Identify which cell holds the provided text, then report its (X, Y) central coordinate. 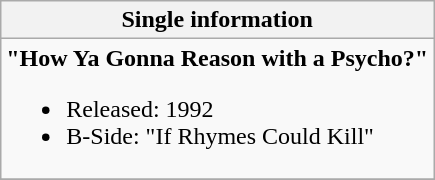
"How Ya Gonna Reason with a Psycho?"Released: 1992B-Side: "If Rhymes Could Kill" (218, 109)
Single information (218, 20)
